Return (x, y) of the center of cell containing provided text 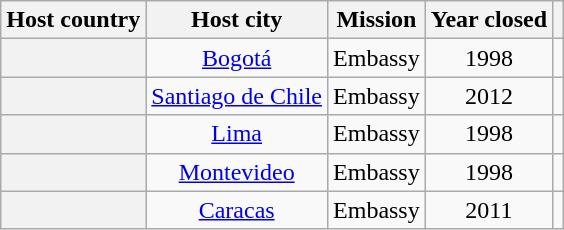
Montevideo (237, 172)
Santiago de Chile (237, 96)
Year closed (488, 20)
2012 (488, 96)
Mission (377, 20)
Lima (237, 134)
2011 (488, 210)
Bogotá (237, 58)
Host country (74, 20)
Host city (237, 20)
Caracas (237, 210)
